Output the [x, y] coordinate of the center of the cell containing the given text.  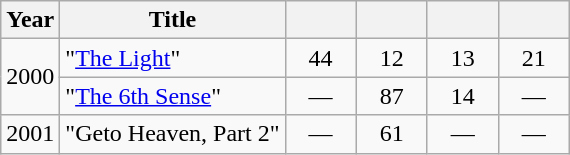
44 [320, 58]
12 [392, 58]
"The Light" [172, 58]
87 [392, 96]
21 [534, 58]
61 [392, 134]
"The 6th Sense" [172, 96]
2001 [30, 134]
2000 [30, 77]
"Geto Heaven, Part 2" [172, 134]
14 [462, 96]
Title [172, 20]
Year [30, 20]
13 [462, 58]
